Capture the cell that displays the provided text and extract its (X, Y) central coordinate. 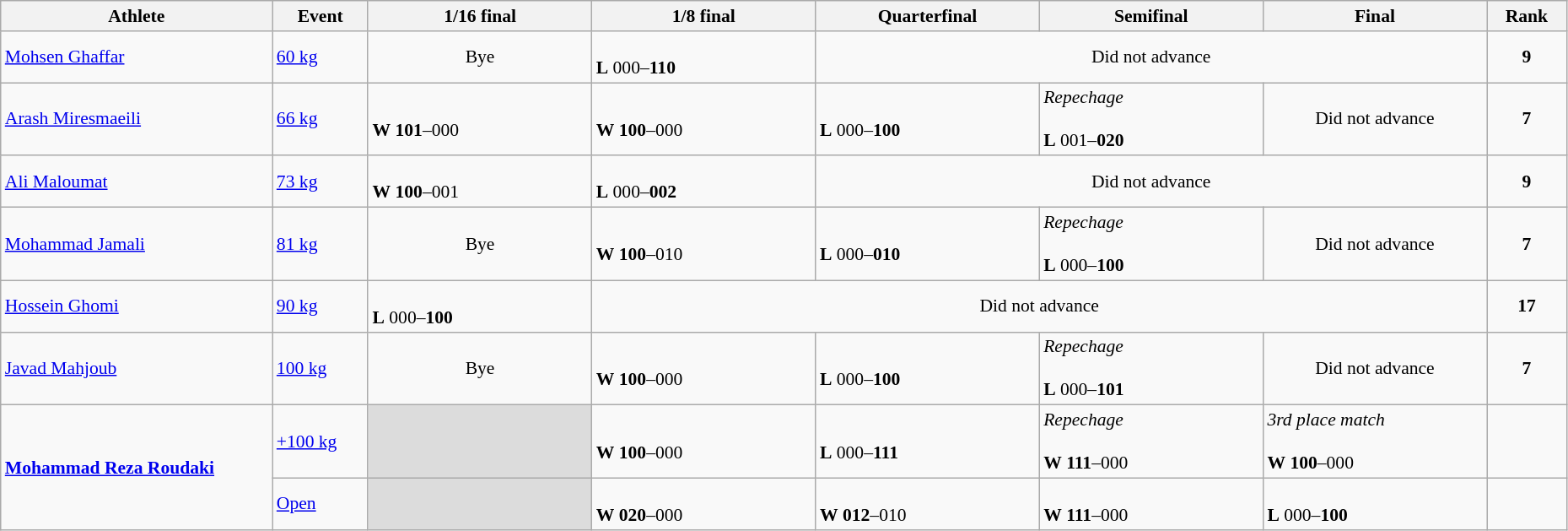
+100 kg (321, 442)
RepechageL 000–100 (1150, 245)
Javad Mahjoub (137, 368)
W 100–010 (703, 245)
RepechageL 000–101 (1150, 368)
90 kg (321, 306)
Arash Miresmaeili (137, 120)
RepechageW 111–000 (1150, 442)
3rd place matchW 100–000 (1375, 442)
Hossein Ghomi (137, 306)
Quarterfinal (928, 16)
L 000–111 (928, 442)
66 kg (321, 120)
100 kg (321, 368)
1/8 final (703, 16)
Rank (1527, 16)
73 kg (321, 182)
Final (1375, 16)
W 111–000 (1150, 505)
Ali Maloumat (137, 182)
60 kg (321, 57)
L 000–010 (928, 245)
Athlete (137, 16)
81 kg (321, 245)
Open (321, 505)
Mohammad Jamali (137, 245)
W 020–000 (703, 505)
Mohsen Ghaffar (137, 57)
Event (321, 16)
Semifinal (1150, 16)
Mohammad Reza Roudaki (137, 468)
W 100–001 (479, 182)
RepechageL 001–020 (1150, 120)
17 (1527, 306)
L 000–110 (703, 57)
W 101–000 (479, 120)
1/16 final (479, 16)
W 012–010 (928, 505)
L 000–002 (703, 182)
